Provide the [x, y] coordinate of the cell's center where the given text is located.  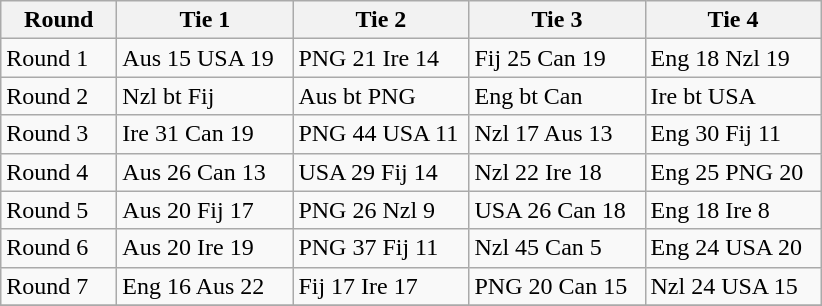
Round 5 [59, 210]
Nzl 17 Aus 13 [557, 134]
Eng 18 Nzl 19 [733, 58]
Nzl 22 Ire 18 [557, 172]
Aus 20 Ire 19 [205, 248]
Round 2 [59, 96]
Ire 31 Can 19 [205, 134]
Round 7 [59, 286]
Aus 20 Fij 17 [205, 210]
Tie 3 [557, 20]
Ire bt USA [733, 96]
Round 6 [59, 248]
Tie 4 [733, 20]
Fij 17 Ire 17 [381, 286]
USA 29 Fij 14 [381, 172]
Eng 25 PNG 20 [733, 172]
Eng 24 USA 20 [733, 248]
PNG 26 Nzl 9 [381, 210]
Eng 16 Aus 22 [205, 286]
Aus 15 USA 19 [205, 58]
Eng bt Can [557, 96]
Aus bt PNG [381, 96]
Eng 18 Ire 8 [733, 210]
USA 26 Can 18 [557, 210]
PNG 21 Ire 14 [381, 58]
PNG 37 Fij 11 [381, 248]
Round 3 [59, 134]
Nzl 45 Can 5 [557, 248]
Nzl 24 USA 15 [733, 286]
Tie 2 [381, 20]
Tie 1 [205, 20]
PNG 44 USA 11 [381, 134]
Aus 26 Can 13 [205, 172]
Round [59, 20]
Round 1 [59, 58]
Nzl bt Fij [205, 96]
Round 4 [59, 172]
Fij 25 Can 19 [557, 58]
PNG 20 Can 15 [557, 286]
Eng 30 Fij 11 [733, 134]
